Capture the cell that displays the provided text and extract its [x, y] central coordinate. 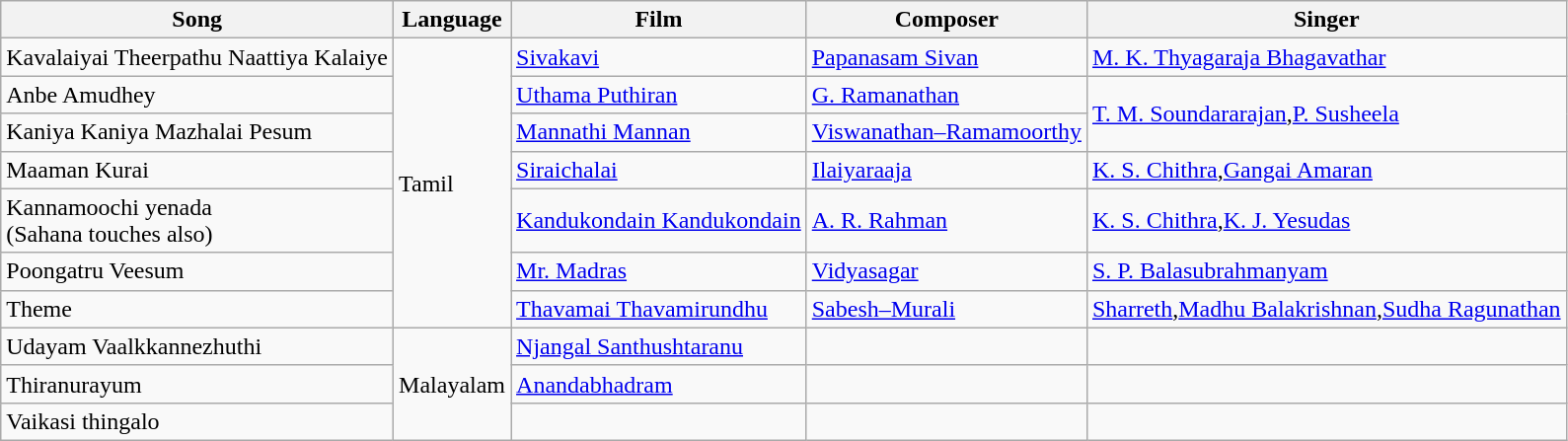
K. S. Chithra,K. J. Yesudas [1326, 221]
Poongatru Veesum [197, 271]
Thiranurayum [197, 384]
Siraichalai [659, 170]
Kaniya Kaniya Mazhalai Pesum [197, 132]
Sivakavi [659, 57]
Vidyasagar [946, 271]
Kavalaiyai Theerpathu Naattiya Kalaiye [197, 57]
Papanasam Sivan [946, 57]
Tamil [452, 184]
Sabesh–Murali [946, 309]
Udayam Vaalkkannezhuthi [197, 346]
Uthama Puthiran [659, 95]
Mr. Madras [659, 271]
Composer [946, 20]
Kannamoochi yenada(Sahana touches also) [197, 221]
Vaikasi thingalo [197, 421]
Ilaiyaraaja [946, 170]
Njangal Santhushtaranu [659, 346]
Malayalam [452, 384]
S. P. Balasubrahmanyam [1326, 271]
Singer [1326, 20]
Theme [197, 309]
K. S. Chithra,Gangai Amaran [1326, 170]
A. R. Rahman [946, 221]
Mannathi Mannan [659, 132]
Anandabhadram [659, 384]
Film [659, 20]
Kandukondain Kandukondain [659, 221]
Viswanathan–Ramamoorthy [946, 132]
Maaman Kurai [197, 170]
M. K. Thyagaraja Bhagavathar [1326, 57]
G. Ramanathan [946, 95]
Song [197, 20]
Language [452, 20]
Anbe Amudhey [197, 95]
T. M. Soundararajan,P. Susheela [1326, 113]
Sharreth,Madhu Balakrishnan,Sudha Ragunathan [1326, 309]
Thavamai Thavamirundhu [659, 309]
